Determine the (x, y) coordinate at the center of the cell enclosing the given text.  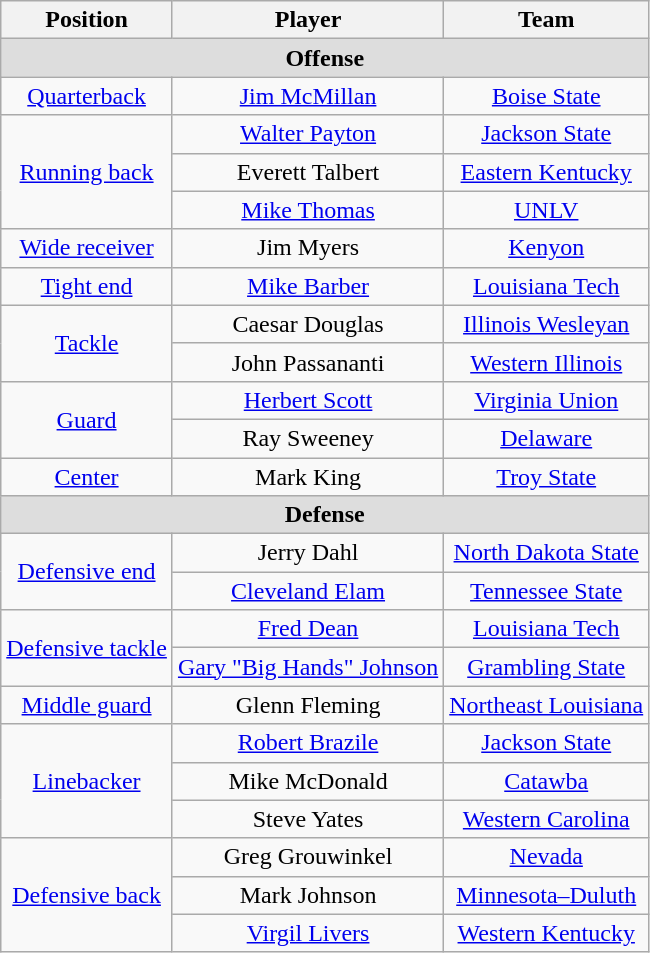
Quarterback (87, 96)
Running back (87, 172)
Troy State (546, 477)
Fred Dean (308, 629)
Gary "Big Hands" Johnson (308, 667)
Glenn Fleming (308, 705)
Mark King (308, 477)
North Dakota State (546, 553)
Greg Grouwinkel (308, 857)
Caesar Douglas (308, 324)
John Passananti (308, 362)
Steve Yates (308, 819)
Cleveland Elam (308, 591)
Player (308, 20)
Offense (325, 58)
Tight end (87, 286)
Center (87, 477)
Delaware (546, 438)
Mike Thomas (308, 210)
Team (546, 20)
Everett Talbert (308, 172)
Grambling State (546, 667)
Western Carolina (546, 819)
Tennessee State (546, 591)
Herbert Scott (308, 400)
Walter Payton (308, 134)
Defensive end (87, 572)
Jim Myers (308, 248)
Mike Barber (308, 286)
Nevada (546, 857)
Mark Johnson (308, 895)
Position (87, 20)
Western Kentucky (546, 933)
Boise State (546, 96)
Defensive tackle (87, 648)
Catawba (546, 781)
Kenyon (546, 248)
Jim McMillan (308, 96)
Western Illinois (546, 362)
Jerry Dahl (308, 553)
Northeast Louisiana (546, 705)
Linebacker (87, 781)
Middle guard (87, 705)
Tackle (87, 343)
UNLV (546, 210)
Robert Brazile (308, 743)
Virgil Livers (308, 933)
Guard (87, 419)
Defense (325, 515)
Ray Sweeney (308, 438)
Defensive back (87, 895)
Mike McDonald (308, 781)
Illinois Wesleyan (546, 324)
Virginia Union (546, 400)
Eastern Kentucky (546, 172)
Minnesota–Duluth (546, 895)
Wide receiver (87, 248)
